From the cell containing the given text, extract its center point as [x, y] coordinate. 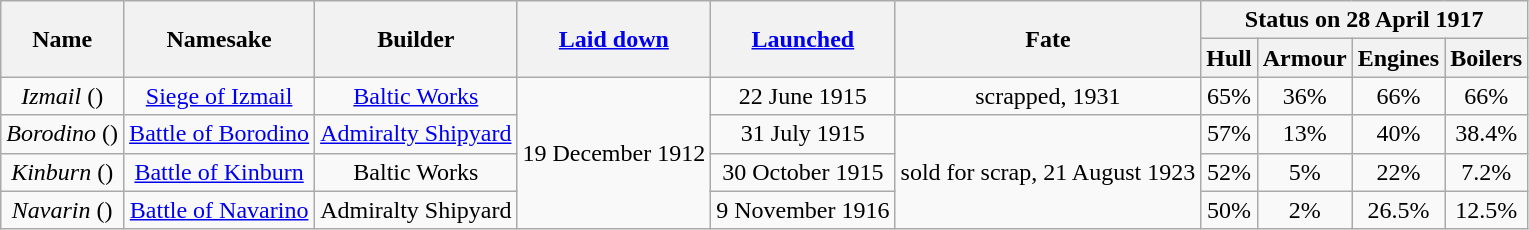
Battle of Navarino [220, 210]
Hull [1229, 58]
31 July 1915 [803, 134]
Izmail () [62, 96]
Navarin () [62, 210]
36% [1304, 96]
Fate [1048, 39]
7.2% [1486, 172]
Siege of Izmail [220, 96]
40% [1398, 134]
Builder [416, 39]
5% [1304, 172]
Launched [803, 39]
Engines [1398, 58]
sold for scrap, 21 August 1923 [1048, 172]
26.5% [1398, 210]
13% [1304, 134]
Laid down [614, 39]
22 June 1915 [803, 96]
12.5% [1486, 210]
2% [1304, 210]
30 October 1915 [803, 172]
Battle of Kinburn [220, 172]
22% [1398, 172]
Namesake [220, 39]
Battle of Borodino [220, 134]
Name [62, 39]
Armour [1304, 58]
52% [1229, 172]
65% [1229, 96]
50% [1229, 210]
Borodino () [62, 134]
Status on 28 April 1917 [1364, 20]
9 November 1916 [803, 210]
38.4% [1486, 134]
Boilers [1486, 58]
Kinburn () [62, 172]
scrapped, 1931 [1048, 96]
19 December 1912 [614, 153]
57% [1229, 134]
